From the cell containing the given text, extract its center point as [X, Y] coordinate. 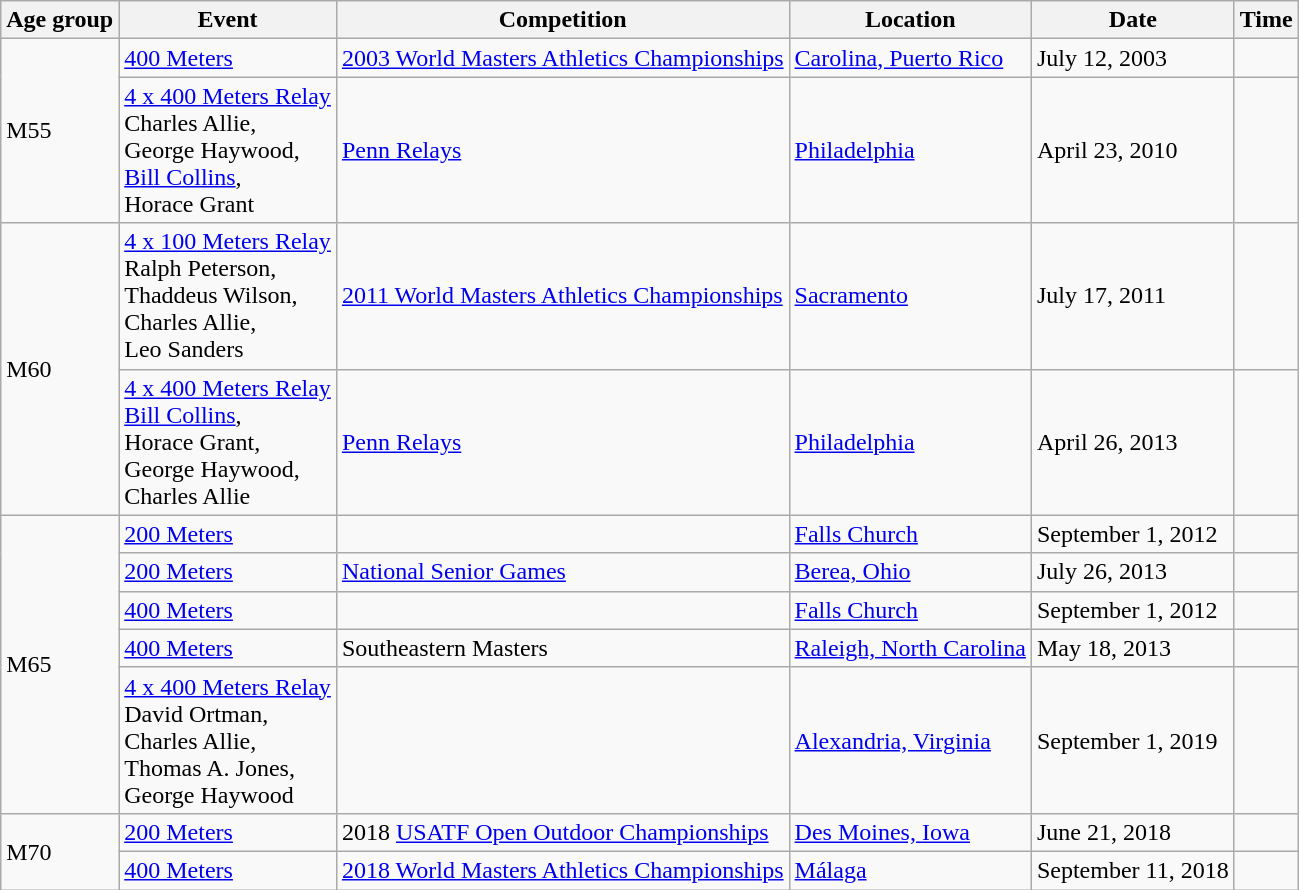
4 x 100 Meters RelayRalph Peterson,Thaddeus Wilson,Charles Allie,Leo Sanders [228, 296]
Sacramento [910, 296]
July 12, 2003 [1132, 58]
2011 World Masters Athletics Championships [562, 296]
Location [910, 20]
M55 [60, 131]
Alexandria, Virginia [910, 740]
M65 [60, 664]
Date [1132, 20]
July 17, 2011 [1132, 296]
Southeastern Masters [562, 648]
May 18, 2013 [1132, 648]
September 11, 2018 [1132, 870]
Berea, Ohio [910, 572]
Time [1266, 20]
Age group [60, 20]
Carolina, Puerto Rico [910, 58]
M70 [60, 851]
Des Moines, Iowa [910, 832]
2018 World Masters Athletics Championships [562, 870]
April 23, 2010 [1132, 150]
Event [228, 20]
2018 USATF Open Outdoor Championships [562, 832]
4 x 400 Meters RelayDavid Ortman,Charles Allie,Thomas A. Jones,George Haywood [228, 740]
4 x 400 Meters RelayBill Collins,Horace Grant,George Haywood,Charles Allie [228, 442]
M60 [60, 369]
Málaga [910, 870]
July 26, 2013 [1132, 572]
Competition [562, 20]
4 x 400 Meters RelayCharles Allie,George Haywood,Bill Collins,Horace Grant [228, 150]
April 26, 2013 [1132, 442]
National Senior Games [562, 572]
2003 World Masters Athletics Championships [562, 58]
September 1, 2019 [1132, 740]
June 21, 2018 [1132, 832]
Raleigh, North Carolina [910, 648]
